Extract the [x, y] coordinate from the center of the cell holding the provided text.  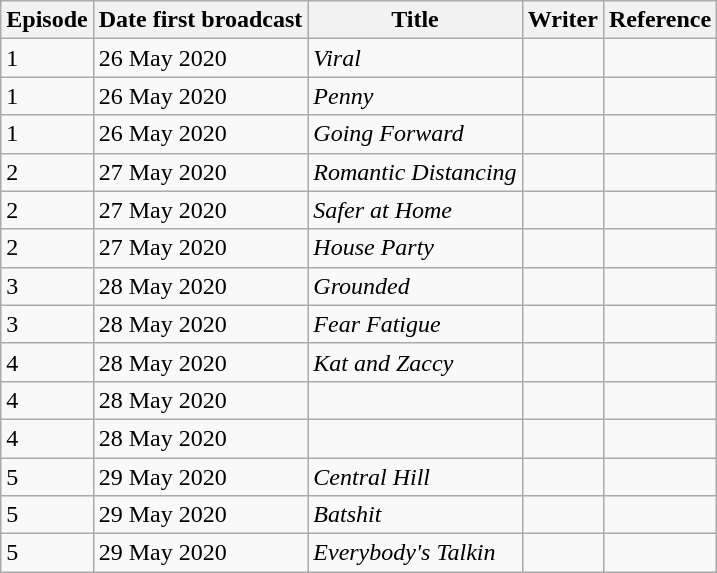
Episode [47, 20]
Kat and Zaccy [415, 362]
Everybody's Talkin [415, 553]
Grounded [415, 286]
Writer [562, 20]
Batshit [415, 515]
Fear Fatigue [415, 324]
House Party [415, 248]
Penny [415, 96]
Safer at Home [415, 210]
Date first broadcast [200, 20]
Going Forward [415, 134]
Viral [415, 58]
Title [415, 20]
Romantic Distancing [415, 172]
Central Hill [415, 477]
Reference [660, 20]
